Search for the cell housing the specified text and yield its [x, y] center coordinate. 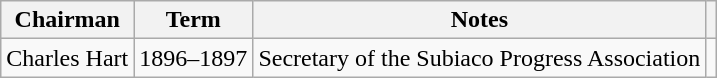
Charles Hart [68, 58]
Secretary of the Subiaco Progress Association [480, 58]
Term [194, 20]
Notes [480, 20]
1896–1897 [194, 58]
Chairman [68, 20]
